Capture the cell that displays the provided text and extract its [x, y] central coordinate. 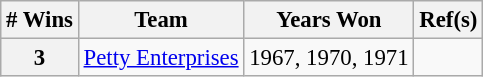
1967, 1970, 1971 [329, 58]
# Wins [40, 20]
Ref(s) [448, 20]
3 [40, 58]
Petty Enterprises [161, 58]
Years Won [329, 20]
Team [161, 20]
